Return (x, y) of the center of cell containing provided text 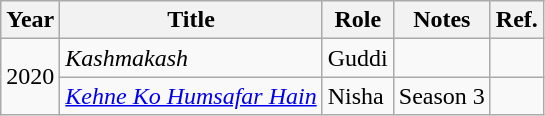
2020 (30, 77)
Season 3 (442, 96)
Ref. (516, 20)
Role (358, 20)
Notes (442, 20)
Title (191, 20)
Year (30, 20)
Kashmakash (191, 58)
Guddi (358, 58)
Kehne Ko Humsafar Hain (191, 96)
Nisha (358, 96)
